From the cell containing the given text, extract its center point as (x, y) coordinate. 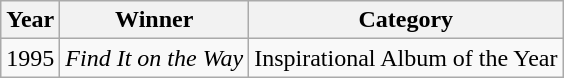
1995 (30, 58)
Category (406, 20)
Inspirational Album of the Year (406, 58)
Find It on the Way (154, 58)
Winner (154, 20)
Year (30, 20)
